Locate the cell with the specified text and output its (X, Y) center coordinate. 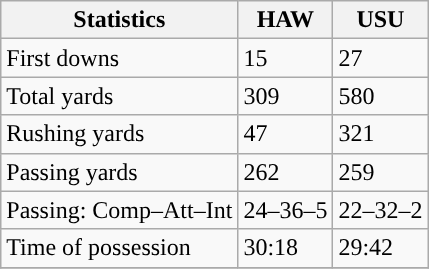
29:42 (380, 248)
321 (380, 134)
Rushing yards (120, 134)
47 (286, 134)
Passing yards (120, 172)
USU (380, 20)
309 (286, 96)
15 (286, 58)
Statistics (120, 20)
HAW (286, 20)
Passing: Comp–Att–Int (120, 210)
259 (380, 172)
30:18 (286, 248)
Time of possession (120, 248)
262 (286, 172)
24–36–5 (286, 210)
22–32–2 (380, 210)
580 (380, 96)
First downs (120, 58)
27 (380, 58)
Total yards (120, 96)
